Identify which cell holds the provided text, then report its (X, Y) central coordinate. 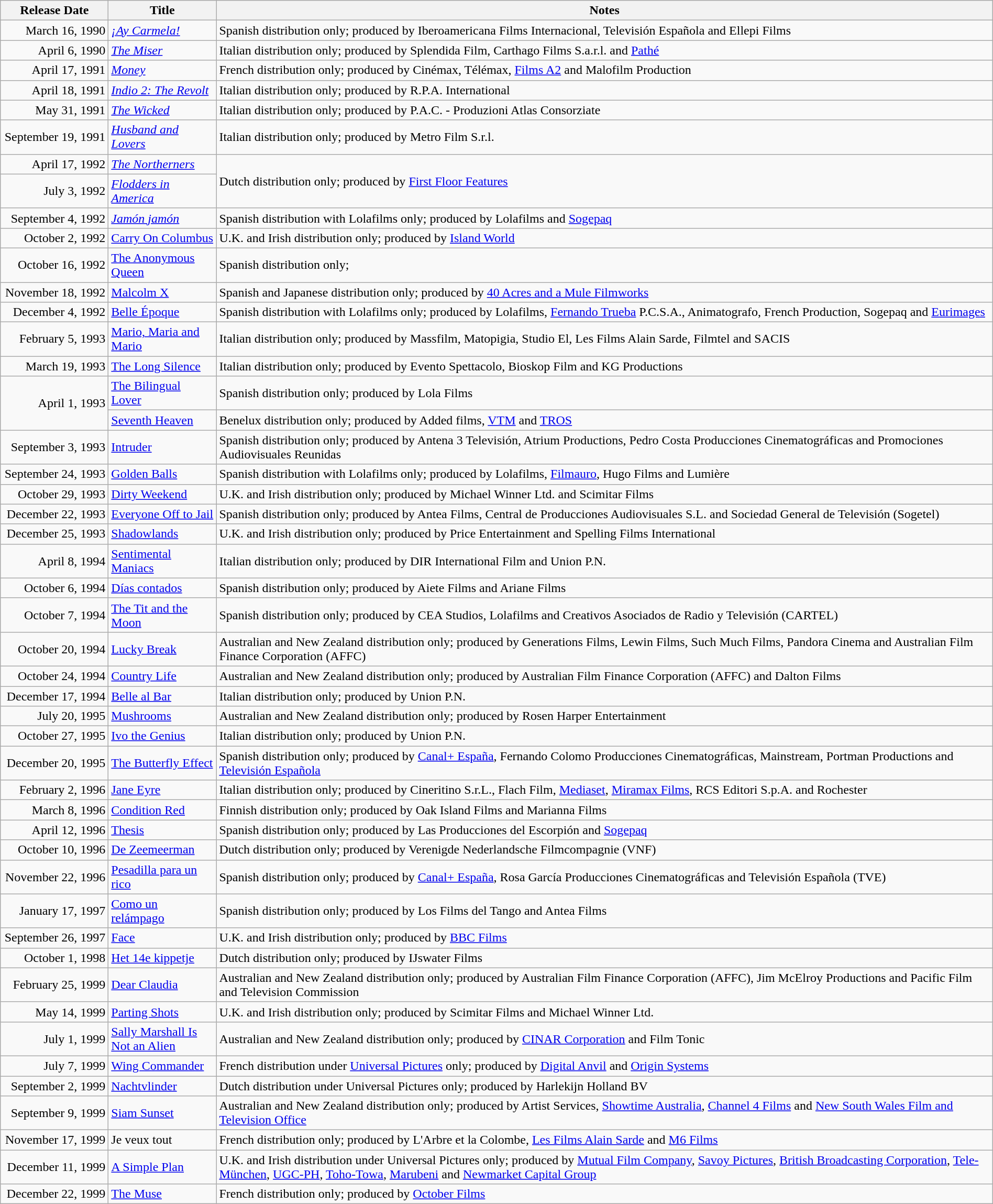
September 2, 1999 (54, 1086)
Spanish distribution only; produced by CEA Studios, Lolafilms and Creativos Asociados de Radio y Televisión (CARTEL) (604, 615)
Australian and New Zealand distribution only; produced by Rosen Harper Entertainment (604, 716)
September 24, 1993 (54, 474)
Parting Shots (162, 1012)
Italian distribution only; produced by Evento Spettacolo, Bioskop Film and KG Productions (604, 366)
Finnish distribution only; produced by Oak Island Films and Marianna Films (604, 810)
July 3, 1992 (54, 191)
Spanish distribution only; produced by Iberoamericana Films Internacional, Televisión Española and Ellepi Films (604, 30)
July 20, 1995 (54, 716)
Italian distribution only; produced by Cineritino S.r.L., Flach Film, Mediaset, Miramax Films, RCS Editori S.p.A. and Rochester (604, 790)
Shadowlands (162, 534)
Ivo the Genius (162, 736)
Australian and New Zealand distribution only; produced by CINAR Corporation and Film Tonic (604, 1038)
Italian distribution only; produced by R.P.A. International (604, 90)
Flodders in America (162, 191)
Belle Époque (162, 312)
October 16, 1992 (54, 265)
July 7, 1999 (54, 1066)
September 26, 1997 (54, 938)
February 25, 1999 (54, 985)
The Northerners (162, 164)
Spanish distribution with Lolafilms only; produced by Lolafilms and Sogepaq (604, 218)
Sentimental Maniacs (162, 561)
Spanish distribution only; produced by Canal+ España, Rosa García Producciones Cinematográficas and Televisión Española (TVE) (604, 877)
Spanish and Japanese distribution only; produced by 40 Acres and a Mule Filmworks (604, 292)
Release Date (54, 10)
October 6, 1994 (54, 588)
Spanish distribution with Lolafilms only; produced by Lolafilms, Filmauro, Hugo Films and Lumière (604, 474)
The Butterfly Effect (162, 763)
April 17, 1992 (54, 164)
Dirty Weekend (162, 494)
October 2, 1992 (54, 238)
Spanish distribution with Lolafilms only; produced by Lolafilms, Fernando Trueba P.C.S.A., Animatografo, French Production, Sogepaq and Eurimages (604, 312)
Jane Eyre (162, 790)
Australian and New Zealand distribution only; produced by Australian Film Finance Corporation (AFFC) and Dalton Films (604, 676)
April 6, 1990 (54, 50)
March 16, 1990 (54, 30)
Mario, Maria and Mario (162, 340)
Sally Marshall Is Not an Alien (162, 1038)
Dutch distribution only; produced by Verenigde Nederlandsche Filmcompagnie (VNF) (604, 850)
December 17, 1994 (54, 696)
Husband and Lovers (162, 137)
Het 14e kippetje (162, 958)
July 1, 1999 (54, 1038)
Seventh Heaven (162, 420)
Italian distribution only; produced by Massfilm, Matopigia, Studio El, Les Films Alain Sarde, Filmtel and SACIS (604, 340)
September 9, 1999 (54, 1113)
Title (162, 10)
Italian distribution only; produced by Metro Film S.r.l. (604, 137)
October 7, 1994 (54, 615)
French distribution only; produced by L'Arbre et la Colombe, Les Films Alain Sarde and M6 Films (604, 1140)
December 25, 1993 (54, 534)
Italian distribution only; produced by P.A.C. - Produzioni Atlas Consorziate (604, 110)
December 22, 1999 (54, 1194)
Money (162, 70)
Country Life (162, 676)
February 2, 1996 (54, 790)
December 4, 1992 (54, 312)
January 17, 1997 (54, 911)
Face (162, 938)
Italian distribution only; produced by Splendida Film, Carthago Films S.a.r.l. and Pathé (604, 50)
French distribution only; produced by Cinémax, Télémax, Films A2 and Malofilm Production (604, 70)
U.K. and Irish distribution only; produced by Michael Winner Ltd. and Scimitar Films (604, 494)
December 11, 1999 (54, 1167)
December 22, 1993 (54, 514)
Como un relámpago (162, 911)
November 18, 1992 (54, 292)
Notes (604, 10)
September 19, 1991 (54, 137)
Carry On Columbus (162, 238)
Thesis (162, 830)
Mushrooms (162, 716)
Spanish distribution only; (604, 265)
April 12, 1996 (54, 830)
Everyone Off to Jail (162, 514)
The Bilingual Lover (162, 393)
Jamón jamón (162, 218)
U.K. and Irish distribution only; produced by Price Entertainment and Spelling Films International (604, 534)
Dear Claudia (162, 985)
November 17, 1999 (54, 1140)
The Anonymous Queen (162, 265)
Indio 2: The Revolt (162, 90)
October 10, 1996 (54, 850)
December 20, 1995 (54, 763)
Spanish distribution only; produced by Aiete Films and Ariane Films (604, 588)
September 4, 1992 (54, 218)
The Tit and the Moon (162, 615)
October 1, 1998 (54, 958)
Je veux tout (162, 1140)
Italian distribution only; produced by DIR International Film and Union P.N. (604, 561)
U.K. and Irish distribution only; produced by Scimitar Films and Michael Winner Ltd. (604, 1012)
The Long Silence (162, 366)
October 24, 1994 (54, 676)
October 20, 1994 (54, 649)
Spanish distribution only; produced by Lola Films (604, 393)
May 31, 1991 (54, 110)
French distribution under Universal Pictures only; produced by Digital Anvil and Origin Systems (604, 1066)
Golden Balls (162, 474)
Spanish distribution only; produced by Las Producciones del Escorpión and Sogepaq (604, 830)
Días contados (162, 588)
Spanish distribution only; produced by Antea Films, Central de Producciones Audiovisuales S.L. and Sociedad General de Televisión (Sogetel) (604, 514)
November 22, 1996 (54, 877)
October 27, 1995 (54, 736)
April 8, 1994 (54, 561)
Siam Sunset (162, 1113)
April 1, 1993 (54, 403)
Wing Commander (162, 1066)
February 5, 1993 (54, 340)
Pesadilla para un rico (162, 877)
April 17, 1991 (54, 70)
Belle al Bar (162, 696)
French distribution only; produced by October Films (604, 1194)
Condition Red (162, 810)
Dutch distribution only; produced by IJswater Films (604, 958)
May 14, 1999 (54, 1012)
Intruder (162, 447)
A Simple Plan (162, 1167)
April 18, 1991 (54, 90)
U.K. and Irish distribution only; produced by BBC Films (604, 938)
October 29, 1993 (54, 494)
The Miser (162, 50)
Malcolm X (162, 292)
The Wicked (162, 110)
Spanish distribution only; produced by Los Films del Tango and Antea Films (604, 911)
Dutch distribution under Universal Pictures only; produced by Harlekijn Holland BV (604, 1086)
Lucky Break (162, 649)
U.K. and Irish distribution only; produced by Island World (604, 238)
De Zeemeerman (162, 850)
March 8, 1996 (54, 810)
The Muse (162, 1194)
September 3, 1993 (54, 447)
Dutch distribution only; produced by First Floor Features (604, 181)
Benelux distribution only; produced by Added films, VTM and TROS (604, 420)
¡Ay Carmela! (162, 30)
Nachtvlinder (162, 1086)
March 19, 1993 (54, 366)
